Return (X, Y) of the center of cell containing provided text 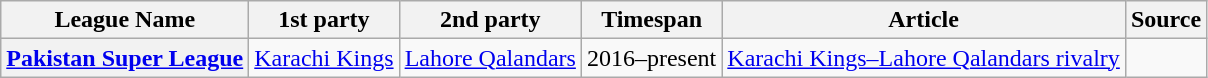
2nd party (490, 20)
2016–present (651, 58)
Karachi Kings (324, 58)
Karachi Kings–Lahore Qalandars rivalry (924, 58)
Lahore Qalandars (490, 58)
Timespan (651, 20)
League Name (125, 20)
Pakistan Super League (125, 58)
1st party (324, 20)
Article (924, 20)
Source (1166, 20)
